For the text-containing cell, return its midpoint in (X, Y) coordinate format. 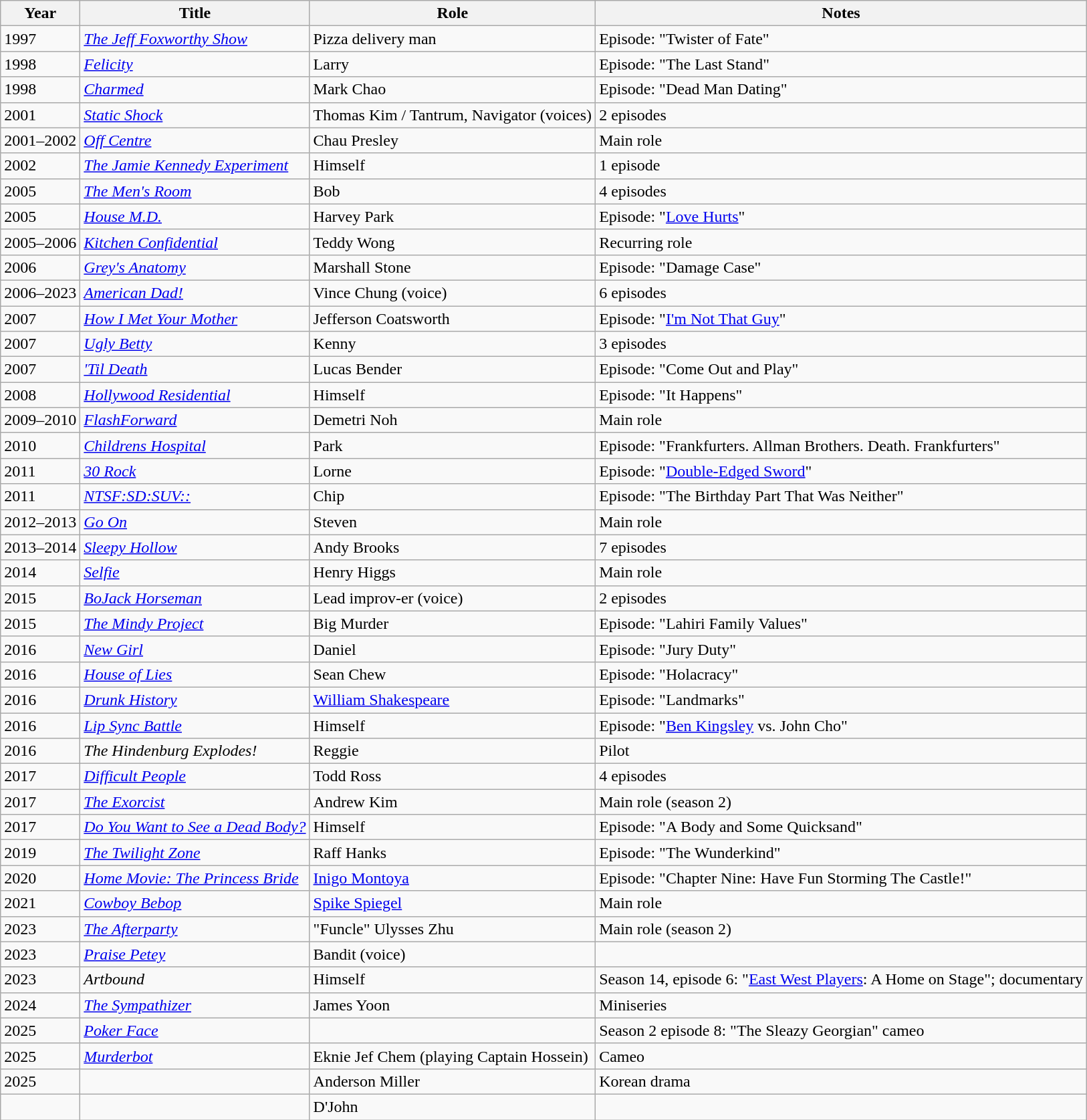
Episode: "Chapter Nine: Have Fun Storming The Castle!" (841, 878)
Pizza delivery man (453, 39)
Difficult People (195, 777)
2002 (40, 166)
Artbound (195, 980)
Chip (453, 497)
Title (195, 13)
2005–2006 (40, 242)
Marshall Stone (453, 267)
NTSF:SD:SUV:: (195, 497)
Episode: "Love Hurts" (841, 217)
Eknie Jef Chem (playing Captain Hossein) (453, 1056)
'Til Death (195, 370)
Home Movie: The Princess Bride (195, 878)
2006 (40, 267)
Charmed (195, 90)
2021 (40, 903)
The Men's Room (195, 191)
Season 2 episode 8: "The Sleazy Georgian" cameo (841, 1030)
Steven (453, 522)
Inigo Montoya (453, 878)
Spike Spiegel (453, 903)
American Dad! (195, 293)
Episode: "Dead Man Dating" (841, 90)
Episode: "The Birthday Part That Was Neither" (841, 497)
2010 (40, 446)
Cowboy Bebop (195, 903)
Episode: "A Body and Some Quicksand" (841, 827)
Praise Petey (195, 954)
Larry (453, 64)
Off Centre (195, 140)
Raff Hanks (453, 853)
2006–2023 (40, 293)
D'John (453, 1107)
Ugly Betty (195, 344)
Selfie (195, 573)
The Jeff Foxworthy Show (195, 39)
Episode: "Twister of Fate" (841, 39)
Jefferson Coatsworth (453, 319)
The Mindy Project (195, 623)
Kenny (453, 344)
Pilot (841, 751)
Chau Presley (453, 140)
30 Rock (195, 471)
Episode: "The Last Stand" (841, 64)
Bob (453, 191)
2001–2002 (40, 140)
House M.D. (195, 217)
Murderbot (195, 1056)
2008 (40, 395)
Drunk History (195, 700)
Recurring role (841, 242)
2013–2014 (40, 547)
House of Lies (195, 674)
Harvey Park (453, 217)
3 episodes (841, 344)
Go On (195, 522)
Anderson Miller (453, 1081)
Episode: "Landmarks" (841, 700)
The Hindenburg Explodes! (195, 751)
Big Murder (453, 623)
Andrew Kim (453, 802)
6 episodes (841, 293)
Teddy Wong (453, 242)
New Girl (195, 649)
Vince Chung (voice) (453, 293)
Lead improv-er (voice) (453, 598)
Notes (841, 13)
7 episodes (841, 547)
Episode: "Ben Kingsley vs. John Cho" (841, 725)
Episode: "Double-Edged Sword" (841, 471)
Episode: "It Happens" (841, 395)
Episode: "The Wunderkind" (841, 853)
Episode: "Come Out and Play" (841, 370)
2001 (40, 115)
Demetri Noh (453, 420)
Lip Sync Battle (195, 725)
Lucas Bender (453, 370)
1997 (40, 39)
Reggie (453, 751)
Bandit (voice) (453, 954)
Hollywood Residential (195, 395)
Sean Chew (453, 674)
"Funcle" Ulysses Zhu (453, 929)
Cameo (841, 1056)
Daniel (453, 649)
1 episode (841, 166)
2009–2010 (40, 420)
Episode: "Lahiri Family Values" (841, 623)
Poker Face (195, 1030)
Kitchen Confidential (195, 242)
2012–2013 (40, 522)
The Jamie Kennedy Experiment (195, 166)
Episode: "Jury Duty" (841, 649)
The Sympathizer (195, 1005)
2019 (40, 853)
The Exorcist (195, 802)
Park (453, 446)
Do You Want to See a Dead Body? (195, 827)
Korean drama (841, 1081)
2024 (40, 1005)
Episode: "Holacracy" (841, 674)
Todd Ross (453, 777)
BoJack Horseman (195, 598)
Andy Brooks (453, 547)
Grey's Anatomy (195, 267)
Mark Chao (453, 90)
Childrens Hospital (195, 446)
Sleepy Hollow (195, 547)
Episode: "Damage Case" (841, 267)
Episode: "Frankfurters. Allman Brothers. Death. Frankfurters" (841, 446)
Henry Higgs (453, 573)
2020 (40, 878)
Lorne (453, 471)
Thomas Kim / Tantrum, Navigator (voices) (453, 115)
James Yoon (453, 1005)
The Twilight Zone (195, 853)
Year (40, 13)
Role (453, 13)
How I Met Your Mother (195, 319)
FlashForward (195, 420)
Season 14, episode 6: "East West Players: A Home on Stage"; documentary (841, 980)
Felicity (195, 64)
Static Shock (195, 115)
Miniseries (841, 1005)
2014 (40, 573)
Episode: "I'm Not That Guy" (841, 319)
The Afterparty (195, 929)
William Shakespeare (453, 700)
